Search for the cell housing the specified text and yield its (X, Y) center coordinate. 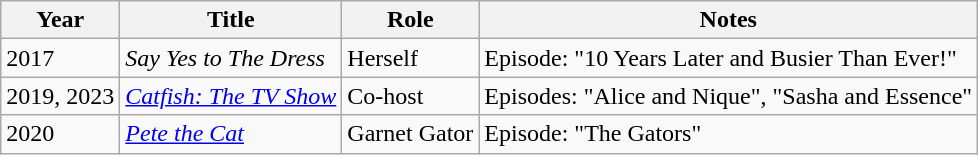
Catfish: The TV Show (231, 96)
Episode: "10 Years Later and Busier Than Ever!" (728, 58)
2019, 2023 (60, 96)
Notes (728, 20)
Title (231, 20)
Say Yes to The Dress (231, 58)
Episodes: "Alice and Nique", "Sasha and Essence" (728, 96)
Garnet Gator (410, 134)
Year (60, 20)
Episode: "The Gators" (728, 134)
Herself (410, 58)
Co-host (410, 96)
2017 (60, 58)
Pete the Cat (231, 134)
Role (410, 20)
2020 (60, 134)
